Return (X, Y) of the center of cell containing provided text 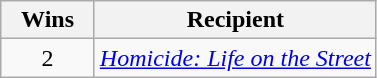
2 (48, 58)
Recipient (235, 20)
Wins (48, 20)
Homicide: Life on the Street (235, 58)
